From the cell containing the given text, extract its center point as (X, Y) coordinate. 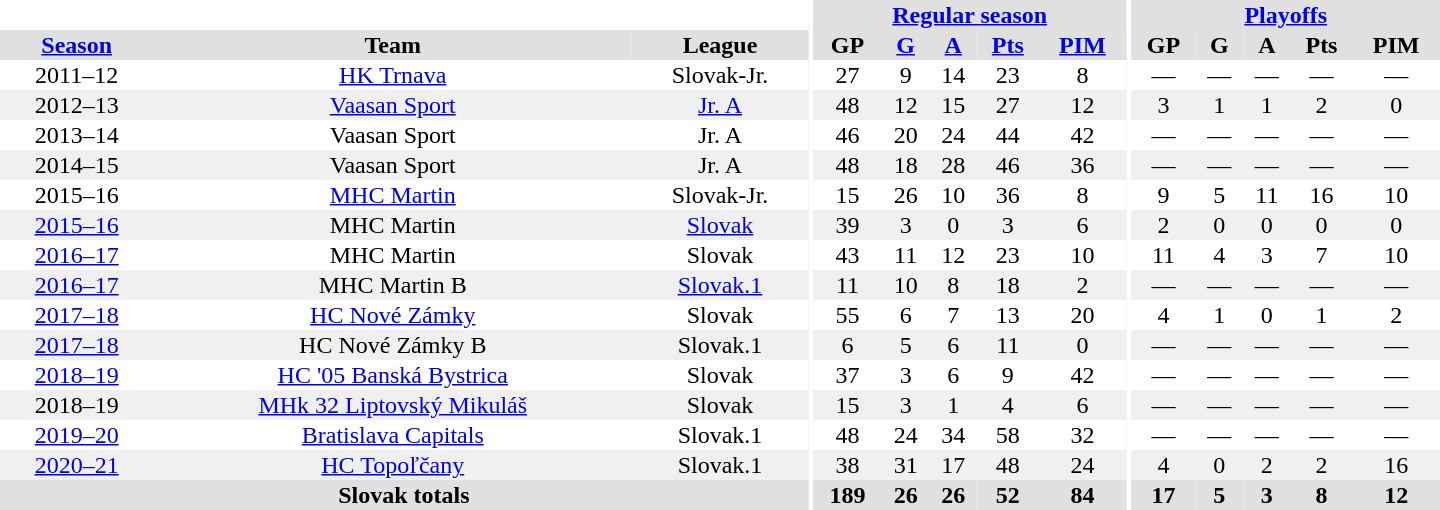
37 (848, 375)
189 (848, 495)
HC '05 Banská Bystrica (392, 375)
39 (848, 225)
Team (392, 45)
34 (953, 435)
2013–14 (76, 135)
28 (953, 165)
32 (1083, 435)
2014–15 (76, 165)
14 (953, 75)
Regular season (970, 15)
HC Nové Zámky B (392, 345)
HC Topoľčany (392, 465)
League (720, 45)
MHk 32 Liptovský Mikuláš (392, 405)
84 (1083, 495)
13 (1008, 315)
43 (848, 255)
Playoffs (1286, 15)
2011–12 (76, 75)
Bratislava Capitals (392, 435)
55 (848, 315)
38 (848, 465)
2019–20 (76, 435)
HK Trnava (392, 75)
44 (1008, 135)
58 (1008, 435)
HC Nové Zámky (392, 315)
2012–13 (76, 105)
52 (1008, 495)
2020–21 (76, 465)
MHC Martin B (392, 285)
31 (906, 465)
Slovak totals (404, 495)
Season (76, 45)
